Search for the cell housing the specified text and yield its [X, Y] center coordinate. 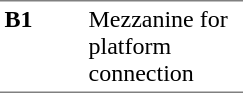
Mezzanine for platform connection [164, 46]
B1 [42, 46]
